Scan for the cell matching the given text and deliver its (X, Y) coordinate at center. 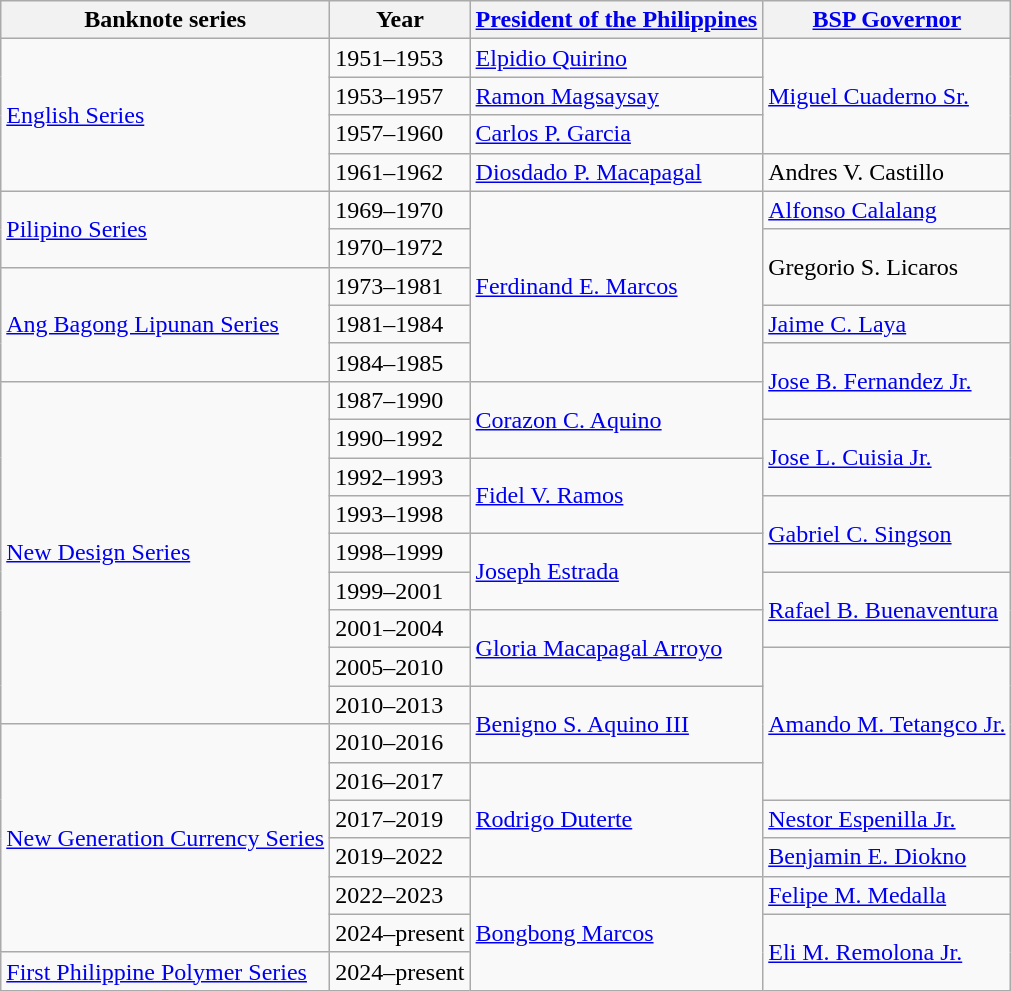
1992–1993 (400, 477)
Andres V. Castillo (887, 172)
Gabriel C. Singson (887, 534)
Eli M. Remolona Jr. (887, 952)
Carlos P. Garcia (616, 134)
1999–2001 (400, 591)
Amando M. Tetangco Jr. (887, 724)
1993–1998 (400, 515)
2001–2004 (400, 629)
President of the Philippines (616, 20)
1951–1953 (400, 58)
Felipe M. Medalla (887, 895)
2005–2010 (400, 667)
Gloria Macapagal Arroyo (616, 648)
1984–1985 (400, 362)
Year (400, 20)
Gregorio S. Licaros (887, 267)
1987–1990 (400, 400)
English Series (166, 115)
Benjamin E. Diokno (887, 857)
1961–1962 (400, 172)
1969–1970 (400, 210)
Jose B. Fernandez Jr. (887, 381)
Bongbong Marcos (616, 933)
Joseph Estrada (616, 572)
New Design Series (166, 552)
Elpidio Quirino (616, 58)
Ramon Magsaysay (616, 96)
1998–1999 (400, 553)
Pilipino Series (166, 229)
1981–1984 (400, 324)
New Generation Currency Series (166, 838)
1973–1981 (400, 286)
Rafael B. Buenaventura (887, 610)
Rodrigo Duterte (616, 819)
Fidel V. Ramos (616, 496)
2017–2019 (400, 819)
Ang Bagong Lipunan Series (166, 324)
1957–1960 (400, 134)
First Philippine Polymer Series (166, 971)
Alfonso Calalang (887, 210)
1970–1972 (400, 248)
Nestor Espenilla Jr. (887, 819)
2010–2013 (400, 705)
2016–2017 (400, 781)
Jaime C. Laya (887, 324)
2019–2022 (400, 857)
Jose L. Cuisia Jr. (887, 457)
2010–2016 (400, 743)
Benigno S. Aquino III (616, 724)
1990–1992 (400, 438)
Ferdinand E. Marcos (616, 286)
Corazon C. Aquino (616, 419)
Banknote series (166, 20)
Miguel Cuaderno Sr. (887, 96)
Diosdado P. Macapagal (616, 172)
BSP Governor (887, 20)
2022–2023 (400, 895)
1953–1957 (400, 96)
